Scan for the cell matching the given text and deliver its [x, y] coordinate at center. 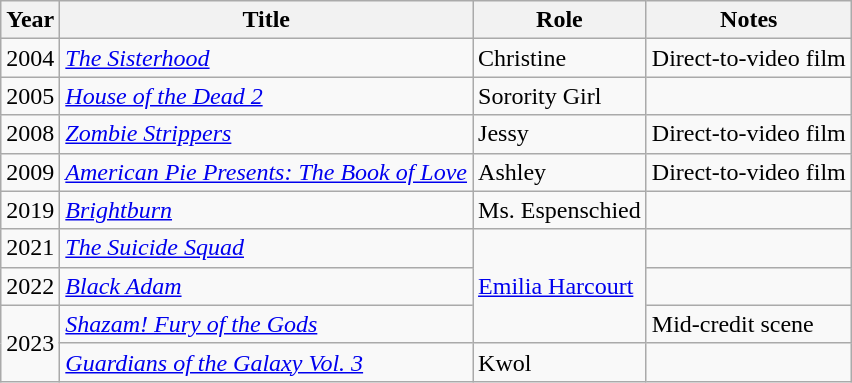
Ms. Espenschied [560, 210]
Title [266, 20]
Ashley [560, 172]
Emilia Harcourt [560, 286]
2005 [30, 96]
Brightburn [266, 210]
The Suicide Squad [266, 248]
Zombie Strippers [266, 134]
Black Adam [266, 286]
Jessy [560, 134]
2008 [30, 134]
Shazam! Fury of the Gods [266, 324]
Christine [560, 58]
Mid-credit scene [748, 324]
2004 [30, 58]
2022 [30, 286]
Guardians of the Galaxy Vol. 3 [266, 362]
Kwol [560, 362]
House of the Dead 2 [266, 96]
American Pie Presents: The Book of Love [266, 172]
Year [30, 20]
2019 [30, 210]
Notes [748, 20]
Role [560, 20]
2009 [30, 172]
Sorority Girl [560, 96]
2023 [30, 343]
2021 [30, 248]
The Sisterhood [266, 58]
